Return (X, Y) of the center of cell containing provided text 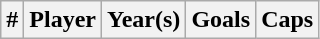
# (12, 20)
Goals (221, 20)
Player (63, 20)
Caps (288, 20)
Year(s) (144, 20)
